Search for the cell housing the specified text and yield its (X, Y) center coordinate. 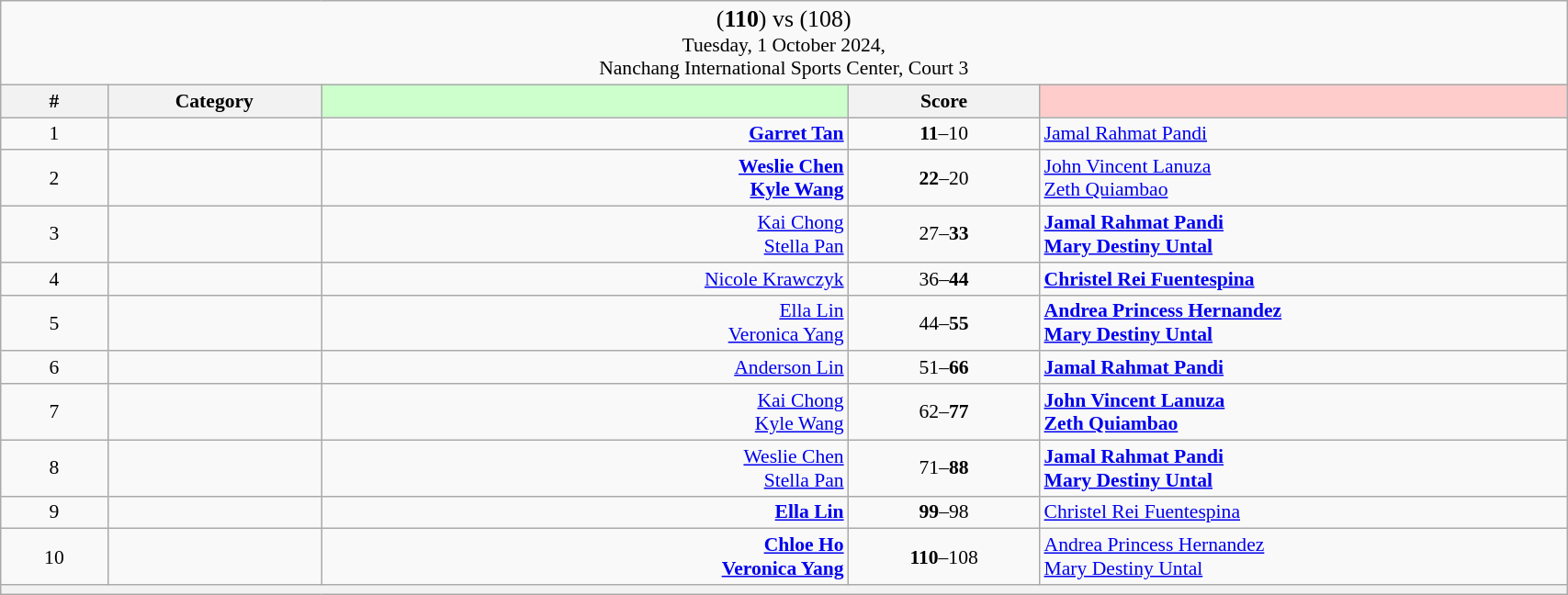
62–77 (944, 411)
36–44 (944, 279)
Kai Chong Stella Pan (585, 235)
Weslie Chen Kyle Wang (585, 178)
Chloe Ho Veronica Yang (585, 556)
Category (215, 101)
3 (54, 235)
Ella Lin (585, 512)
27–33 (944, 235)
Garret Tan (585, 134)
(110) vs (108)Tuesday, 1 October 2024, Nanchang International Sports Center, Court 3 (784, 42)
1 (54, 134)
7 (54, 411)
# (54, 101)
Ella Lin Veronica Yang (585, 323)
Anderson Lin (585, 368)
Nicole Krawczyk (585, 279)
8 (54, 468)
51–66 (944, 368)
Kai Chong Kyle Wang (585, 411)
5 (54, 323)
6 (54, 368)
Weslie Chen Stella Pan (585, 468)
Score (944, 101)
110–108 (944, 556)
4 (54, 279)
22–20 (944, 178)
10 (54, 556)
44–55 (944, 323)
2 (54, 178)
9 (54, 512)
99–98 (944, 512)
71–88 (944, 468)
11–10 (944, 134)
